Pinpoint the cell where the given text exists, returning its [x, y] midpoint coordinate. 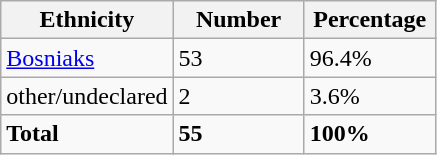
Ethnicity [87, 20]
3.6% [370, 96]
96.4% [370, 58]
2 [238, 96]
Number [238, 20]
other/undeclared [87, 96]
55 [238, 134]
Total [87, 134]
Percentage [370, 20]
Bosniaks [87, 58]
100% [370, 134]
53 [238, 58]
